Find where the given text appears and provide that cell's center as [x, y] coordinate. 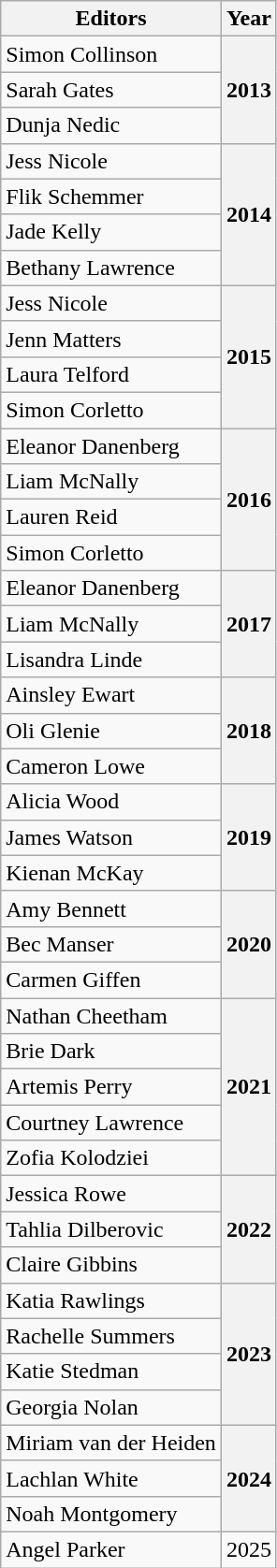
2019 [249, 837]
2021 [249, 1086]
Lisandra Linde [111, 660]
2015 [249, 356]
Year [249, 19]
Editors [111, 19]
Amy Bennett [111, 908]
Sarah Gates [111, 90]
2014 [249, 214]
Artemis Perry [111, 1087]
Ainsley Ewart [111, 695]
Carmen Giffen [111, 980]
Tahlia Dilberovic [111, 1229]
2025 [249, 1549]
Claire Gibbins [111, 1265]
Nathan Cheetham [111, 1015]
2024 [249, 1478]
Alicia Wood [111, 802]
Angel Parker [111, 1549]
Miriam van der Heiden [111, 1443]
Jessica Rowe [111, 1194]
Georgia Nolan [111, 1407]
James Watson [111, 837]
Jade Kelly [111, 232]
Bec Manser [111, 944]
Lachlan White [111, 1478]
Bethany Lawrence [111, 268]
Katia Rawlings [111, 1300]
2023 [249, 1354]
Courtney Lawrence [111, 1123]
2017 [249, 624]
2022 [249, 1229]
Rachelle Summers [111, 1336]
2016 [249, 500]
Brie Dark [111, 1052]
Flik Schemmer [111, 196]
2018 [249, 731]
Jenn Matters [111, 339]
Laura Telford [111, 374]
Simon Collinson [111, 54]
Dunja Nedic [111, 125]
Noah Montgomery [111, 1514]
Lauren Reid [111, 517]
2013 [249, 90]
2020 [249, 944]
Kienan McKay [111, 873]
Oli Glenie [111, 731]
Katie Stedman [111, 1372]
Zofia Kolodziei [111, 1158]
Cameron Lowe [111, 766]
